Detect which cell encompasses the target text, then output its (X, Y) center coordinate. 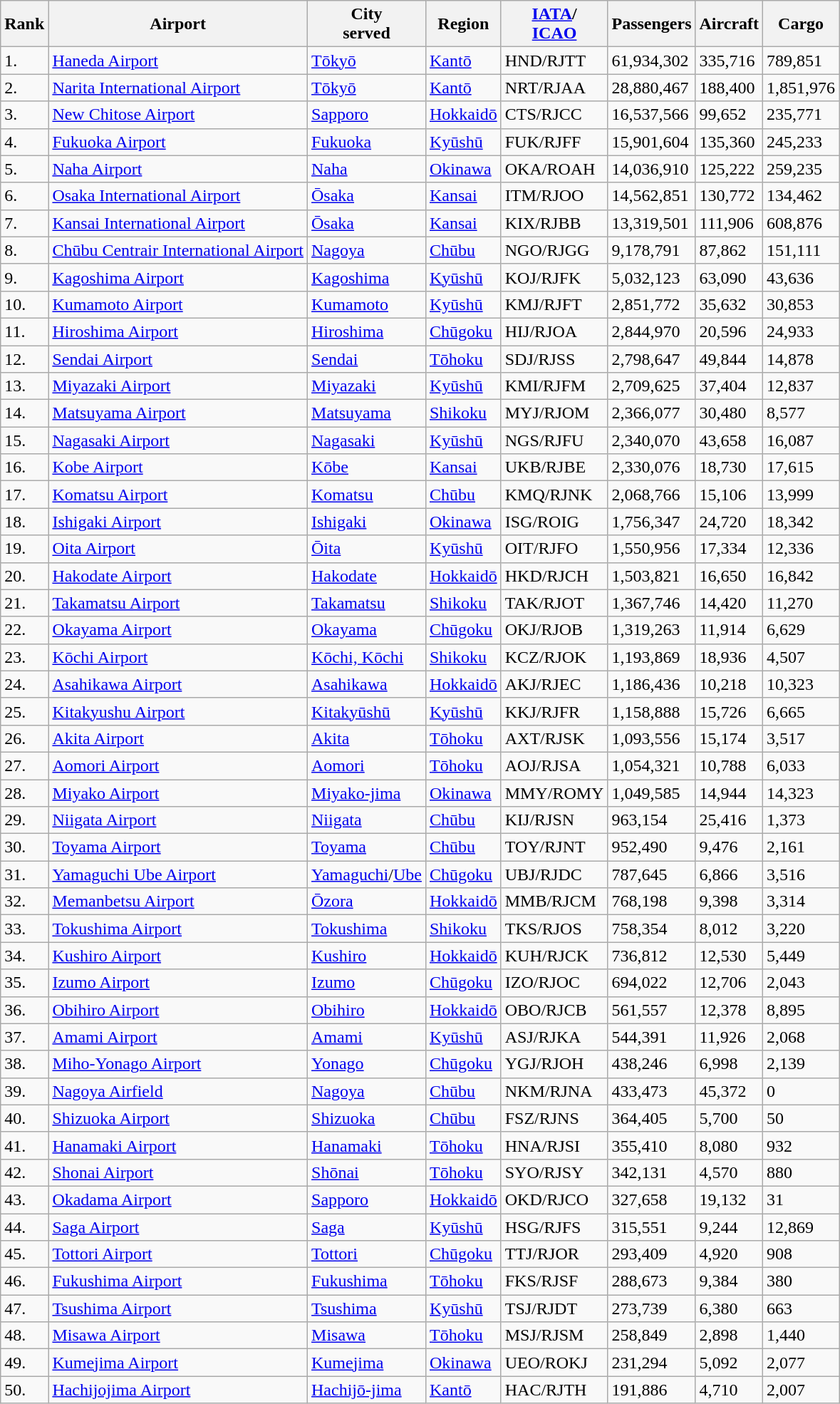
23. (24, 657)
SYO/RJSY (554, 1172)
Cargo (801, 24)
10,788 (730, 765)
20. (24, 576)
TSJ/RJDT (554, 1308)
11,270 (801, 603)
28,880,467 (651, 88)
Niigata (367, 820)
48. (24, 1336)
1,093,556 (651, 738)
Kushiro (367, 956)
18,342 (801, 522)
Kobe Airport (178, 468)
46. (24, 1281)
21. (24, 603)
Kōchi, Kōchi (367, 657)
ISG/ROIG (554, 522)
35. (24, 983)
36. (24, 1010)
235,771 (801, 115)
UBJ/RJDC (554, 874)
Obihiro Airport (178, 1010)
1,193,869 (651, 657)
315,551 (651, 1227)
29. (24, 820)
61,934,302 (651, 61)
438,246 (651, 1064)
134,462 (801, 196)
Kagoshima (367, 277)
Matsuyama Airport (178, 413)
111,906 (730, 223)
1,319,263 (651, 630)
Amami (367, 1037)
AXT/RJSK (554, 738)
HKD/RJCH (554, 576)
Kumejima Airport (178, 1363)
Miho-Yonago Airport (178, 1064)
UEO/ROKJ (554, 1363)
9,398 (730, 902)
41. (24, 1145)
Izumo Airport (178, 983)
43,636 (801, 277)
663 (801, 1308)
Tokushima Airport (178, 929)
963,154 (651, 820)
Hachijojima Airport (178, 1390)
Kansai International Airport (178, 223)
49. (24, 1363)
433,473 (651, 1091)
Hachijō-jima (367, 1390)
11,926 (730, 1037)
9,178,791 (651, 250)
30,853 (801, 304)
NGO/RJGG (554, 250)
1,503,821 (651, 576)
191,886 (651, 1390)
10,218 (730, 684)
1,756,347 (651, 522)
9,384 (730, 1281)
16,087 (801, 440)
33. (24, 929)
CTS/RJCC (554, 115)
MYJ/RJOM (554, 413)
1,054,321 (651, 765)
Kumejima (367, 1363)
Asahikawa Airport (178, 684)
OKD/RJCO (554, 1199)
FUK/RJFF (554, 142)
14,420 (730, 603)
Takamatsu (367, 603)
KOJ/RJFK (554, 277)
Ōita (367, 549)
14,562,851 (651, 196)
14,878 (801, 358)
1,440 (801, 1336)
18. (24, 522)
Izumo (367, 983)
Chūbu Centrair International Airport (178, 250)
Nagoya Airfield (178, 1091)
5,092 (730, 1363)
12,706 (730, 983)
2,068 (801, 1037)
14,036,910 (651, 169)
Fukushima (367, 1281)
Fukuoka (367, 142)
Shizuoka (367, 1118)
HNA/RJSI (554, 1145)
8,577 (801, 413)
6. (24, 196)
2,330,076 (651, 468)
9,244 (730, 1227)
6,380 (730, 1308)
Memanbetsu Airport (178, 902)
12,837 (801, 386)
Akita (367, 738)
24,720 (730, 522)
2,077 (801, 1363)
OBO/RJCB (554, 1010)
380 (801, 1281)
Tsushima (367, 1308)
43,658 (730, 440)
AKJ/RJEC (554, 684)
9,476 (730, 847)
Hakodate (367, 576)
288,673 (651, 1281)
24,933 (801, 331)
544,391 (651, 1037)
5,032,123 (651, 277)
6,866 (730, 874)
ITM/RJOO (554, 196)
5. (24, 169)
Osaka International Airport (178, 196)
Sendai (367, 358)
16,842 (801, 576)
Miyazaki Airport (178, 386)
New Chitose Airport (178, 115)
Shizuoka Airport (178, 1118)
12,336 (801, 549)
355,410 (651, 1145)
245,233 (801, 142)
14,323 (801, 793)
45. (24, 1254)
TKS/RJOS (554, 929)
952,490 (651, 847)
273,739 (651, 1308)
1,049,585 (651, 793)
10. (24, 304)
16. (24, 468)
45,372 (730, 1091)
Aircraft (730, 24)
NGS/RJFU (554, 440)
231,294 (651, 1363)
19. (24, 549)
Tottori (367, 1254)
Matsuyama (367, 413)
768,198 (651, 902)
Amami Airport (178, 1037)
17,615 (801, 468)
11,914 (730, 630)
694,022 (651, 983)
UKB/RJBE (554, 468)
Obihiro (367, 1010)
Okayama Airport (178, 630)
Kōchi Airport (178, 657)
1,367,746 (651, 603)
OKA/ROAH (554, 169)
TTJ/RJOR (554, 1254)
Kitakyūshū (367, 711)
63,090 (730, 277)
TOY/RJNT (554, 847)
Niigata Airport (178, 820)
25,416 (730, 820)
335,716 (730, 61)
12,378 (730, 1010)
932 (801, 1145)
MMY/ROMY (554, 793)
44. (24, 1227)
87,862 (730, 250)
YGJ/RJOH (554, 1064)
Nagasaki (367, 440)
Asahikawa (367, 684)
39. (24, 1091)
FSZ/RJNS (554, 1118)
8,895 (801, 1010)
38. (24, 1064)
MMB/RJCM (554, 902)
Yonago (367, 1064)
1. (24, 61)
327,658 (651, 1199)
IZO/RJOC (554, 983)
10,323 (801, 684)
2,043 (801, 983)
31. (24, 874)
34. (24, 956)
Takamatsu Airport (178, 603)
Cityserved (367, 24)
Komatsu Airport (178, 495)
2,709,625 (651, 386)
OIT/RJFO (554, 549)
2,139 (801, 1064)
Hiroshima (367, 331)
1,851,976 (801, 88)
42. (24, 1172)
SDJ/RJSS (554, 358)
Naha (367, 169)
Ōzora (367, 902)
2,161 (801, 847)
4,570 (730, 1172)
135,360 (730, 142)
Kumamoto Airport (178, 304)
KMQ/RJNK (554, 495)
AOJ/RJSA (554, 765)
Airport (178, 24)
3,314 (801, 902)
Aomori (367, 765)
NKM/RJNA (554, 1091)
Saga (367, 1227)
Kumamoto (367, 304)
Fukuoka Airport (178, 142)
Hanamaki (367, 1145)
Toyama Airport (178, 847)
HAC/RJTH (554, 1390)
Hanamaki Airport (178, 1145)
30. (24, 847)
30,480 (730, 413)
13. (24, 386)
Tottori Airport (178, 1254)
Saga Airport (178, 1227)
Tsushima Airport (178, 1308)
50 (801, 1118)
561,557 (651, 1010)
880 (801, 1172)
2,007 (801, 1390)
1,158,888 (651, 711)
11. (24, 331)
Miyako Airport (178, 793)
Kitakyushu Airport (178, 711)
130,772 (730, 196)
Kōbe (367, 468)
7. (24, 223)
Kagoshima Airport (178, 277)
NRT/RJAA (554, 88)
13,999 (801, 495)
259,235 (801, 169)
2,366,077 (651, 413)
6,033 (801, 765)
3. (24, 115)
15,901,604 (651, 142)
3,516 (801, 874)
736,812 (651, 956)
37,404 (730, 386)
Hakodate Airport (178, 576)
5,449 (801, 956)
789,851 (801, 61)
24. (24, 684)
293,409 (651, 1254)
Oita Airport (178, 549)
KMI/RJFM (554, 386)
KKJ/RJFR (554, 711)
8,080 (730, 1145)
2,340,070 (651, 440)
Passengers (651, 24)
15,174 (730, 738)
14,944 (730, 793)
1,373 (801, 820)
2,068,766 (651, 495)
Miyako-jima (367, 793)
Fukushima Airport (178, 1281)
15,106 (730, 495)
17,334 (730, 549)
5,700 (730, 1118)
364,405 (651, 1118)
Region (463, 24)
HND/RJTT (554, 61)
Misawa (367, 1336)
15,726 (730, 711)
6,665 (801, 711)
14. (24, 413)
2,844,970 (651, 331)
0 (801, 1091)
188,400 (730, 88)
49,844 (730, 358)
2,798,647 (651, 358)
Rank (24, 24)
4. (24, 142)
31 (801, 1199)
608,876 (801, 223)
Akita Airport (178, 738)
12,869 (801, 1227)
MSJ/RJSM (554, 1336)
KMJ/RJFT (554, 304)
787,645 (651, 874)
FKS/RJSF (554, 1281)
IATA/ICAO (554, 24)
Hiroshima Airport (178, 331)
16,537,566 (651, 115)
Aomori Airport (178, 765)
22. (24, 630)
Misawa Airport (178, 1336)
12. (24, 358)
151,111 (801, 250)
Ishigaki (367, 522)
25. (24, 711)
26. (24, 738)
32. (24, 902)
Narita International Airport (178, 88)
99,652 (730, 115)
Shōnai (367, 1172)
Nagasaki Airport (178, 440)
KIJ/RJSN (554, 820)
17. (24, 495)
2. (24, 88)
50. (24, 1390)
15. (24, 440)
43. (24, 1199)
1,550,956 (651, 549)
KIX/RJBB (554, 223)
37. (24, 1037)
HSG/RJFS (554, 1227)
4,507 (801, 657)
Toyama (367, 847)
342,131 (651, 1172)
18,936 (730, 657)
2,898 (730, 1336)
KCZ/RJOK (554, 657)
Kushiro Airport (178, 956)
Okadama Airport (178, 1199)
Haneda Airport (178, 61)
8,012 (730, 929)
12,530 (730, 956)
Miyazaki (367, 386)
KUH/RJCK (554, 956)
HIJ/RJOA (554, 331)
Shonai Airport (178, 1172)
Sendai Airport (178, 358)
9. (24, 277)
16,650 (730, 576)
28. (24, 793)
13,319,501 (651, 223)
OKJ/RJOB (554, 630)
ASJ/RJKA (554, 1037)
Komatsu (367, 495)
3,220 (801, 929)
3,517 (801, 738)
Yamaguchi/Ube (367, 874)
Yamaguchi Ube Airport (178, 874)
1,186,436 (651, 684)
Ishigaki Airport (178, 522)
35,632 (730, 304)
8. (24, 250)
40. (24, 1118)
2,851,772 (651, 304)
Naha Airport (178, 169)
TAK/RJOT (554, 603)
18,730 (730, 468)
20,596 (730, 331)
125,222 (730, 169)
19,132 (730, 1199)
4,920 (730, 1254)
Tokushima (367, 929)
27. (24, 765)
258,849 (651, 1336)
6,998 (730, 1064)
758,354 (651, 929)
6,629 (801, 630)
4,710 (730, 1390)
47. (24, 1308)
908 (801, 1254)
Okayama (367, 630)
